Capture the cell that displays the provided text and extract its [x, y] central coordinate. 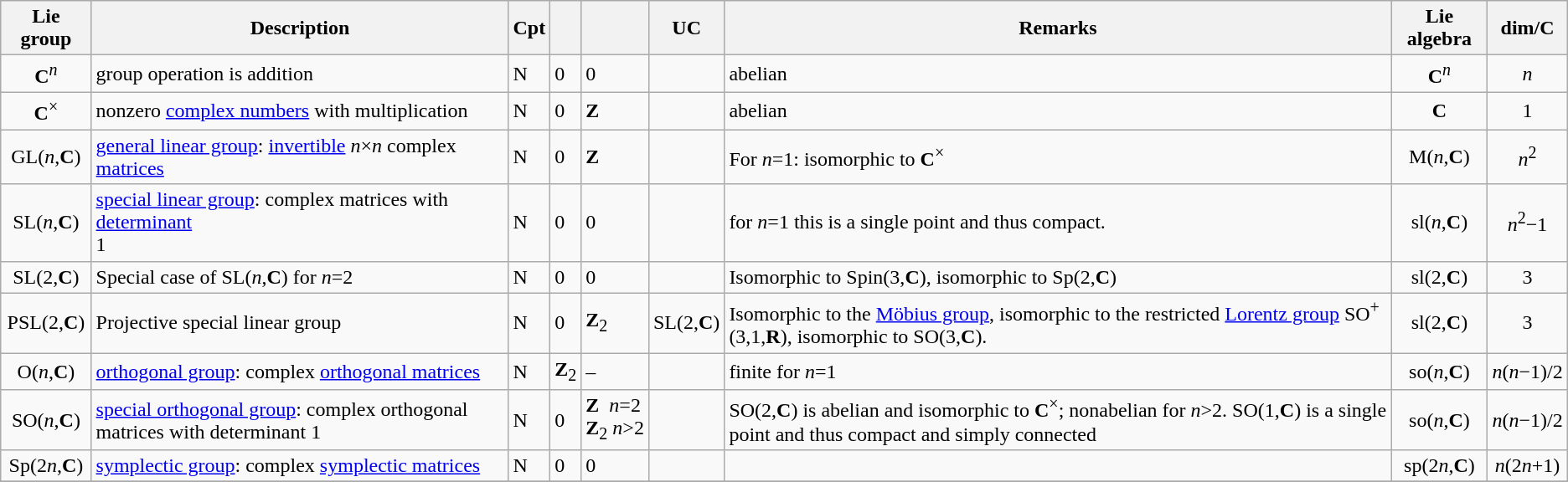
SO(2,C) is abelian and isomorphic to C×; nonabelian for n>2. SO(1,C) is a single point and thus compact and simply connected [1058, 420]
sp(2n,C) [1439, 466]
n2−1 [1528, 223]
special linear group: complex matrices with determinant1 [300, 223]
n [1528, 74]
1 [1528, 110]
special orthogonal group: complex orthogonal matrices with determinant 1 [300, 420]
group operation is addition [300, 74]
SL(n,C) [46, 223]
C× [46, 110]
sl(n,C) [1439, 223]
general linear group: invertible n×n complex matrices [300, 157]
Cpt [529, 28]
symplectic group: complex symplectic matrices [300, 466]
M(n,C) [1439, 157]
PSL(2,C) [46, 323]
nonzero complex numbers with multiplication [300, 110]
Z n=2Z2 n>2 [615, 420]
Description [300, 28]
orthogonal group: complex orthogonal matrices [300, 372]
Isomorphic to the Möbius group, isomorphic to the restricted Lorentz group SO+(3,1,R), isomorphic to SO(3,C). [1058, 323]
finite for n=1 [1058, 372]
Lie group [46, 28]
O(n,C) [46, 372]
for n=1 this is a single point and thus compact. [1058, 223]
SO(n,C) [46, 420]
Isomorphic to Spin(3,C), isomorphic to Sp(2,C) [1058, 277]
For n=1: isomorphic to C× [1058, 157]
dim/C [1528, 28]
Sp(2n,C) [46, 466]
Remarks [1058, 28]
– [615, 372]
Projective special linear group [300, 323]
C [1439, 110]
Lie algebra [1439, 28]
Special case of SL(n,C) for n=2 [300, 277]
GL(n,C) [46, 157]
UC [686, 28]
n2 [1528, 157]
n(2n+1) [1528, 466]
